Provide the (x, y) coordinate of the cell's center where the given text is located.  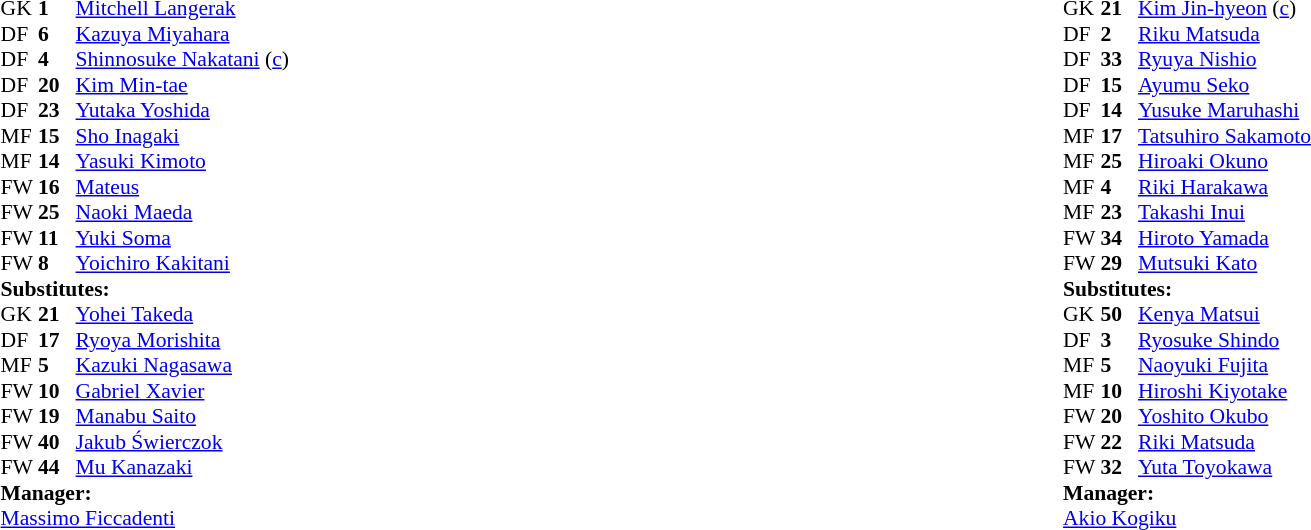
Mu Kanazaki (182, 467)
Yusuke Maruhashi (1224, 111)
Naoyuki Fujita (1224, 365)
Riki Harakawa (1224, 187)
Yoichiro Kakitani (182, 263)
Kazuya Miyahara (182, 34)
Mateus (182, 187)
Kim Min-tae (182, 85)
44 (57, 467)
Kazuki Nagasawa (182, 365)
Jakub Świerczok (182, 442)
Yohei Takeda (182, 315)
Shinnosuke Nakatani (c) (182, 59)
Ryosuke Shindo (1224, 340)
8 (57, 263)
Ryoya Morishita (182, 340)
40 (57, 442)
32 (1120, 467)
Tatsuhiro Sakamoto (1224, 136)
Takashi Inui (1224, 213)
Hiroto Yamada (1224, 238)
Riki Matsuda (1224, 442)
Manabu Saito (182, 417)
Riku Matsuda (1224, 34)
Kenya Matsui (1224, 315)
Mutsuki Kato (1224, 263)
2 (1120, 34)
Yasuki Kimoto (182, 161)
Yuki Soma (182, 238)
22 (1120, 442)
Yoshito Okubo (1224, 417)
50 (1120, 315)
Yuta Toyokawa (1224, 467)
Hiroaki Okuno (1224, 161)
3 (1120, 340)
19 (57, 417)
Gabriel Xavier (182, 391)
Ayumu Seko (1224, 85)
Naoki Maeda (182, 213)
Hiroshi Kiyotake (1224, 391)
29 (1120, 263)
16 (57, 187)
Yutaka Yoshida (182, 111)
Ryuya Nishio (1224, 59)
34 (1120, 238)
21 (57, 315)
33 (1120, 59)
Sho Inagaki (182, 136)
11 (57, 238)
6 (57, 34)
